Pinpoint the cell where the given text exists, returning its [x, y] midpoint coordinate. 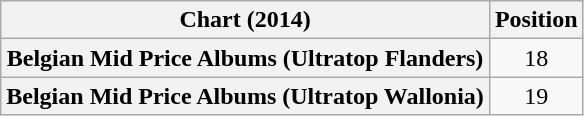
Belgian Mid Price Albums (Ultratop Wallonia) [246, 96]
19 [536, 96]
Position [536, 20]
18 [536, 58]
Chart (2014) [246, 20]
Belgian Mid Price Albums (Ultratop Flanders) [246, 58]
